Determine the (x, y) coordinate at the center of the cell enclosing the given text.  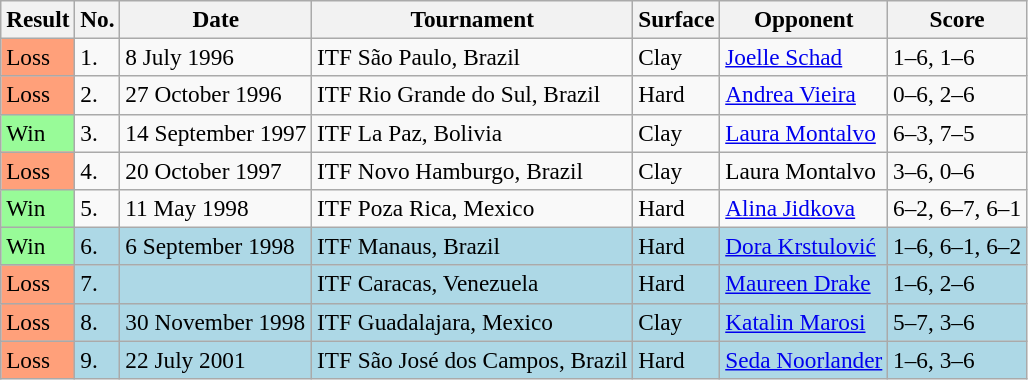
Andrea Vieira (804, 95)
ITF La Paz, Bolivia (472, 133)
1–6, 1–6 (958, 57)
Joelle Schad (804, 57)
5–7, 3–6 (958, 322)
3–6, 0–6 (958, 170)
6. (98, 246)
Maureen Drake (804, 284)
Seda Noorlander (804, 359)
1–6, 3–6 (958, 359)
2. (98, 95)
Katalin Marosi (804, 322)
6–2, 6–7, 6–1 (958, 208)
11 May 1998 (216, 208)
Dora Krstulović (804, 246)
4. (98, 170)
20 October 1997 (216, 170)
1–6, 6–1, 6–2 (958, 246)
Surface (676, 19)
3. (98, 133)
14 September 1997 (216, 133)
ITF Guadalajara, Mexico (472, 322)
9. (98, 359)
30 November 1998 (216, 322)
1–6, 2–6 (958, 284)
0–6, 2–6 (958, 95)
7. (98, 284)
5. (98, 208)
6 September 1998 (216, 246)
ITF Poza Rica, Mexico (472, 208)
Alina Jidkova (804, 208)
Score (958, 19)
ITF Caracas, Venezuela (472, 284)
ITF São José dos Campos, Brazil (472, 359)
No. (98, 19)
Opponent (804, 19)
Date (216, 19)
22 July 2001 (216, 359)
ITF Novo Hamburgo, Brazil (472, 170)
6–3, 7–5 (958, 133)
8. (98, 322)
Tournament (472, 19)
1. (98, 57)
ITF Rio Grande do Sul, Brazil (472, 95)
27 October 1996 (216, 95)
ITF Manaus, Brazil (472, 246)
8 July 1996 (216, 57)
Result (38, 19)
ITF São Paulo, Brazil (472, 57)
